Return the (X, Y) coordinate for the center point of the cell that contains the specified text.  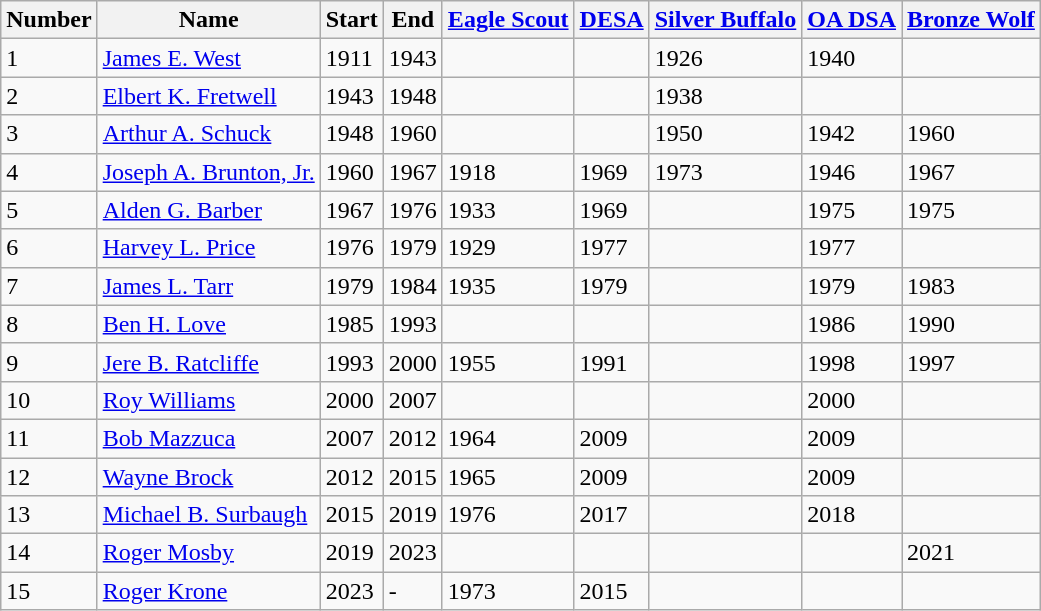
2017 (612, 515)
Bob Mazzuca (208, 438)
1 (49, 58)
12 (49, 477)
Arthur A. Schuck (208, 134)
1991 (612, 362)
3 (49, 134)
Michael B. Surbaugh (208, 515)
Harvey L. Price (208, 248)
2018 (852, 515)
1985 (352, 324)
Number (49, 20)
1926 (726, 58)
End (412, 20)
James E. West (208, 58)
Roger Krone (208, 591)
9 (49, 362)
Roger Mosby (208, 553)
1998 (852, 362)
8 (49, 324)
13 (49, 515)
1933 (508, 210)
1986 (852, 324)
Joseph A. Brunton, Jr. (208, 172)
7 (49, 286)
1918 (508, 172)
Name (208, 20)
Eagle Scout (508, 20)
Elbert K. Fretwell (208, 96)
10 (49, 400)
11 (49, 438)
1965 (508, 477)
James L. Tarr (208, 286)
1950 (726, 134)
Bronze Wolf (972, 20)
1938 (726, 96)
Ben H. Love (208, 324)
1942 (852, 134)
Start (352, 20)
1984 (412, 286)
1955 (508, 362)
1997 (972, 362)
Jere B. Ratcliffe (208, 362)
DESA (612, 20)
1911 (352, 58)
4 (49, 172)
1940 (852, 58)
15 (49, 591)
1935 (508, 286)
1983 (972, 286)
14 (49, 553)
2021 (972, 553)
Wayne Brock (208, 477)
Roy Williams (208, 400)
1964 (508, 438)
Alden G. Barber (208, 210)
OA DSA (852, 20)
2 (49, 96)
6 (49, 248)
Silver Buffalo (726, 20)
1990 (972, 324)
5 (49, 210)
1946 (852, 172)
- (412, 591)
1929 (508, 248)
